Determine the (X, Y) coordinate at the center of the cell enclosing the given text.  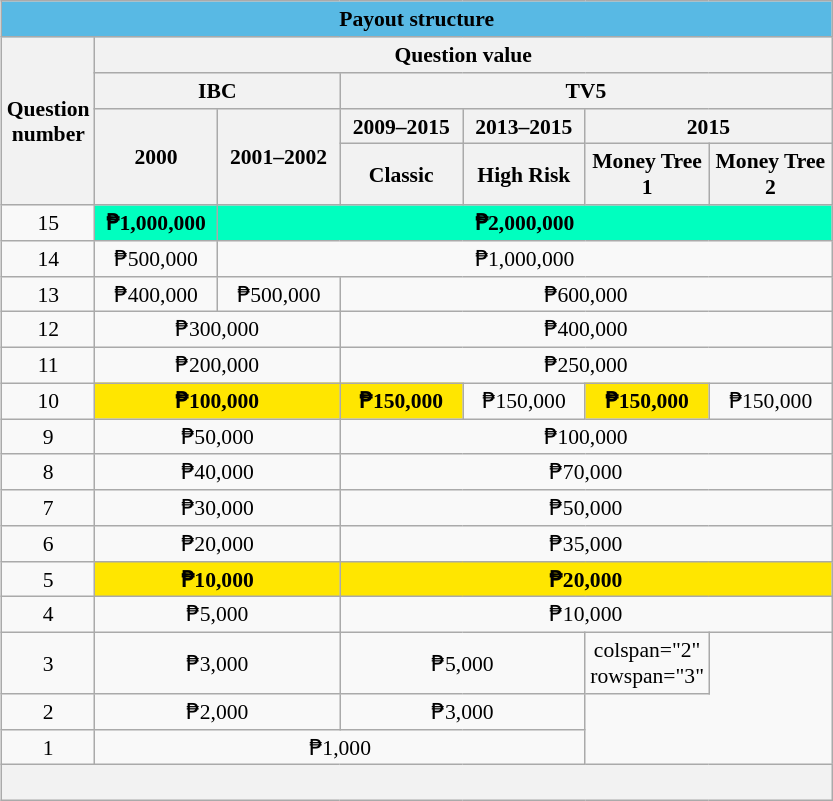
₱2,000 (218, 712)
5 (48, 579)
14 (48, 259)
Classic (402, 174)
colspan="2" rowspan="3" (647, 662)
2001–2002 (278, 156)
Money Tree 2 (770, 174)
1 (48, 747)
₱70,000 (586, 472)
2 (48, 712)
4 (48, 615)
6 (48, 544)
₱300,000 (218, 330)
10 (48, 401)
2013–2015 (524, 126)
₱2,000,000 (524, 223)
2015 (708, 126)
11 (48, 365)
13 (48, 294)
High Risk (524, 174)
₱1,000 (340, 747)
TV5 (586, 91)
₱35,000 (586, 544)
Payout structure (417, 19)
9 (48, 437)
Questionnumber (48, 121)
8 (48, 472)
IBC (218, 91)
3 (48, 662)
₱30,000 (218, 508)
₱250,000 (586, 365)
Question value (464, 55)
₱600,000 (586, 294)
₱40,000 (218, 472)
2009–2015 (402, 126)
7 (48, 508)
₱200,000 (218, 365)
15 (48, 223)
12 (48, 330)
2000 (156, 156)
Money Tree 1 (647, 174)
